From the cell containing the given text, extract its center point as [x, y] coordinate. 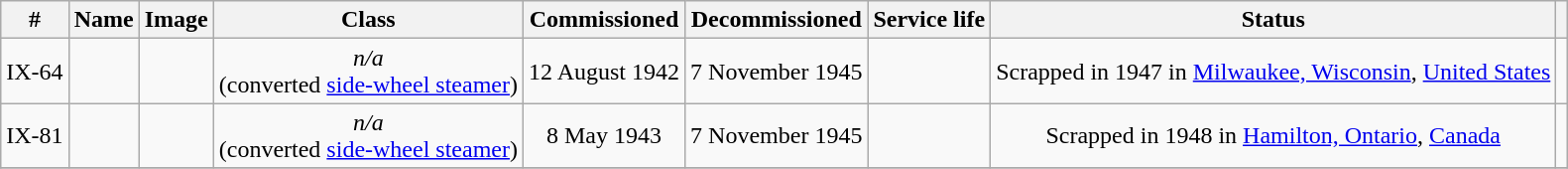
# [35, 20]
Image [177, 20]
Commissioned [603, 20]
IX-81 [35, 135]
Service life [929, 20]
IX-64 [35, 72]
8 May 1943 [603, 135]
12 August 1942 [603, 72]
Decommissioned [777, 20]
Name [103, 20]
Scrapped in 1948 in Hamilton, Ontario, Canada [1273, 135]
Class [368, 20]
Scrapped in 1947 in Milwaukee, Wisconsin, United States [1273, 72]
Status [1273, 20]
